Return (x, y) of the center of cell containing provided text 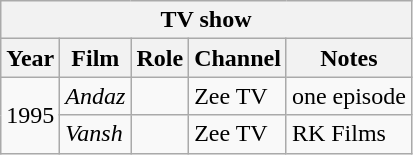
TV show (206, 20)
Vansh (96, 134)
Andaz (96, 96)
Film (96, 58)
Notes (348, 58)
RK Films (348, 134)
one episode (348, 96)
Year (30, 58)
Channel (238, 58)
1995 (30, 115)
Role (160, 58)
